Determine the [x, y] coordinate at the center of the cell enclosing the given text.  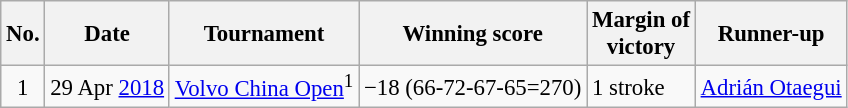
Volvo China Open1 [264, 87]
Tournament [264, 34]
1 [23, 87]
No. [23, 34]
Date [107, 34]
Winning score [473, 34]
1 stroke [642, 87]
29 Apr 2018 [107, 87]
−18 (66-72-67-65=270) [473, 87]
Runner-up [771, 34]
Margin ofvictory [642, 34]
Adrián Otaegui [771, 87]
